For the text-containing cell, return its midpoint in [X, Y] coordinate format. 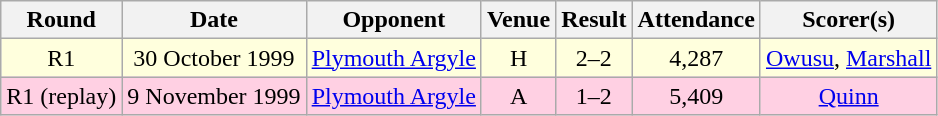
Venue [518, 20]
Attendance [696, 20]
4,287 [696, 58]
Quinn [848, 96]
1–2 [594, 96]
H [518, 58]
Round [62, 20]
Scorer(s) [848, 20]
9 November 1999 [214, 96]
R1 [62, 58]
Owusu, Marshall [848, 58]
A [518, 96]
Result [594, 20]
2–2 [594, 58]
30 October 1999 [214, 58]
Date [214, 20]
R1 (replay) [62, 96]
5,409 [696, 96]
Opponent [394, 20]
